Search for the cell housing the specified text and yield its [X, Y] center coordinate. 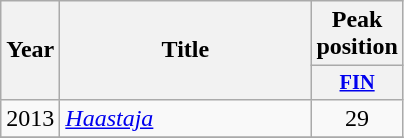
Title [186, 50]
2013 [30, 118]
Year [30, 50]
FIN [357, 83]
29 [357, 118]
Peak position [357, 34]
Haastaja [186, 118]
